Pinpoint the cell where the given text exists, returning its [X, Y] midpoint coordinate. 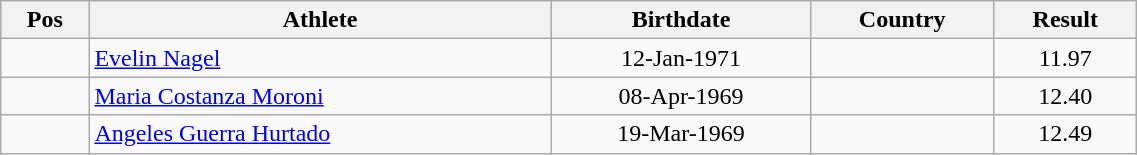
12.49 [1066, 134]
Birthdate [680, 20]
Athlete [320, 20]
11.97 [1066, 58]
Angeles Guerra Hurtado [320, 134]
08-Apr-1969 [680, 96]
Evelin Nagel [320, 58]
Country [902, 20]
Maria Costanza Moroni [320, 96]
Pos [45, 20]
12.40 [1066, 96]
Result [1066, 20]
19-Mar-1969 [680, 134]
12-Jan-1971 [680, 58]
